Return the (x, y) coordinate for the center point of the cell that contains the specified text.  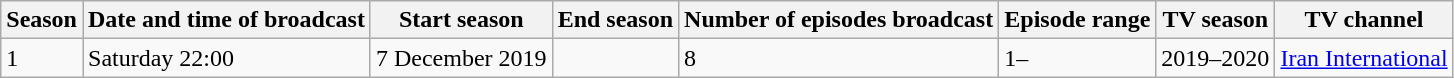
Season (42, 20)
Episode range (1078, 20)
2019–2020 (1216, 58)
8 (839, 58)
End season (615, 20)
Saturday 22:00 (226, 58)
Date and time of broadcast (226, 20)
7 December 2019 (461, 58)
TV channel (1364, 20)
1– (1078, 58)
1 (42, 58)
Number of episodes broadcast (839, 20)
TV season (1216, 20)
Start season (461, 20)
Iran International (1364, 58)
